From the cell containing the given text, extract its center point as [x, y] coordinate. 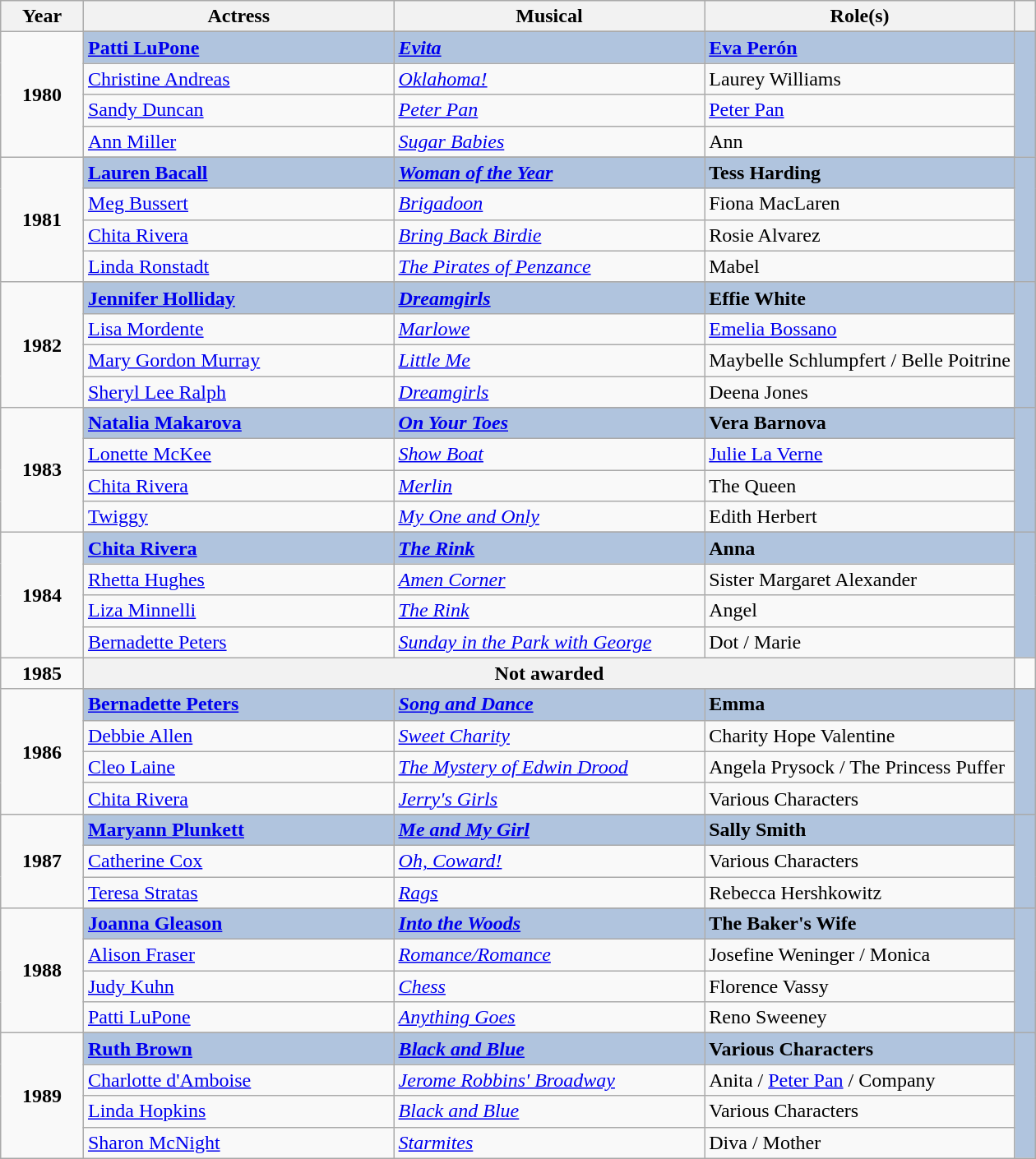
Oh, Coward! [549, 861]
Florence Vassy [860, 986]
Meg Bussert [238, 204]
Jerome Robbins' Broadway [549, 1080]
Amen Corner [549, 579]
On Your Toes [549, 423]
Sandy Duncan [238, 110]
Woman of the Year [549, 173]
Sheryl Lee Ralph [238, 392]
Bring Back Birdie [549, 235]
Natalia Makarova [238, 423]
Twiggy [238, 517]
Marlowe [549, 329]
Alison Fraser [238, 955]
Lauren Bacall [238, 173]
Anna [860, 548]
Evita [549, 48]
Linda Hopkins [238, 1111]
Show Boat [549, 455]
Fiona MacLaren [860, 204]
Romance/Romance [549, 955]
1989 [43, 1096]
Merlin [549, 486]
Angela Prysock / The Princess Puffer [860, 767]
Deena Jones [860, 392]
Tess Harding [860, 173]
Jerry's Girls [549, 798]
Vera Barnova [860, 423]
Ruth Brown [238, 1049]
Oklahoma! [549, 79]
Laurey Williams [860, 79]
Reno Sweeney [860, 1018]
Anything Goes [549, 1018]
Chess [549, 986]
1983 [43, 470]
My One and Only [549, 517]
Angel [860, 611]
Rosie Alvarez [860, 235]
Linda Ronstadt [238, 266]
Julie La Verne [860, 455]
Teresa Stratas [238, 892]
Year [43, 16]
Starmites [549, 1143]
1985 [43, 673]
Sister Margaret Alexander [860, 579]
Charlotte d'Amboise [238, 1080]
Josefine Weninger / Monica [860, 955]
Into the Woods [549, 924]
Liza Minnelli [238, 611]
Brigadoon [549, 204]
Not awarded [549, 673]
Rhetta Hughes [238, 579]
1984 [43, 595]
1988 [43, 971]
Eva Perón [860, 48]
Joanna Gleason [238, 924]
The Queen [860, 486]
Sally Smith [860, 829]
Musical [549, 16]
Rebecca Hershkowitz [860, 892]
Mabel [860, 266]
Cleo Laine [238, 767]
Diva / Mother [860, 1143]
Maryann Plunkett [238, 829]
Charity Hope Valentine [860, 736]
Sugar Babies [549, 141]
The Mystery of Edwin Drood [549, 767]
Sweet Charity [549, 736]
Lonette McKee [238, 455]
Ann Miller [238, 141]
Mary Gordon Murray [238, 360]
Rags [549, 892]
Anita / Peter Pan / Company [860, 1080]
Lisa Mordente [238, 329]
1987 [43, 861]
The Pirates of Penzance [549, 266]
The Baker's Wife [860, 924]
1982 [43, 344]
1981 [43, 219]
Emelia Bossano [860, 329]
Sunday in the Park with George [549, 642]
Song and Dance [549, 704]
1980 [43, 95]
Dot / Marie [860, 642]
Sharon McNight [238, 1143]
Edith Herbert [860, 517]
Debbie Allen [238, 736]
Actress [238, 16]
Christine Andreas [238, 79]
Little Me [549, 360]
Jennifer Holliday [238, 298]
Me and My Girl [549, 829]
1986 [43, 751]
Catherine Cox [238, 861]
Ann [860, 141]
Effie White [860, 298]
Judy Kuhn [238, 986]
Emma [860, 704]
Maybelle Schlumpfert / Belle Poitrine [860, 360]
Role(s) [860, 16]
